Determine the (X, Y) coordinate at the center of the cell enclosing the given text.  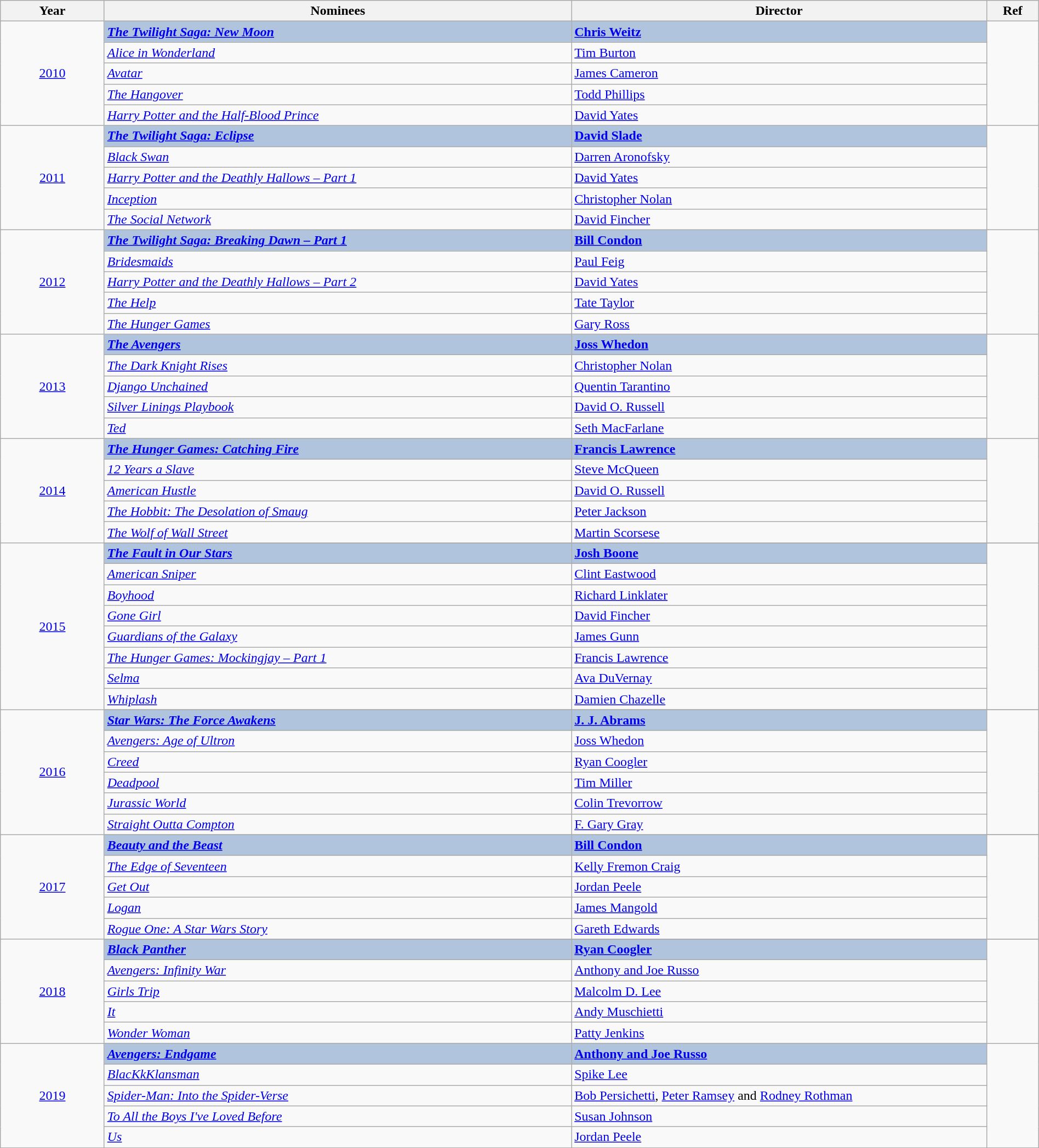
The Hunger Games: Mockingjay – Part 1 (338, 658)
Seth MacFarlane (779, 428)
Silver Linings Playbook (338, 407)
Paul Feig (779, 261)
F. Gary Gray (779, 824)
Deadpool (338, 783)
The Hobbit: The Desolation of Smaug (338, 511)
American Hustle (338, 490)
Avengers: Infinity War (338, 970)
American Sniper (338, 574)
Andy Muschietti (779, 1012)
Harry Potter and the Deathly Hallows – Part 1 (338, 178)
The Hunger Games (338, 324)
David Slade (779, 136)
Us (338, 1137)
Patty Jenkins (779, 1033)
The Hunger Games: Catching Fire (338, 449)
Malcolm D. Lee (779, 991)
Year (53, 11)
Tim Miller (779, 783)
Richard Linklater (779, 595)
Spider-Man: Into the Spider-Verse (338, 1095)
Beauty and the Beast (338, 845)
Gone Girl (338, 616)
Colin Trevorrow (779, 803)
Harry Potter and the Deathly Hallows – Part 2 (338, 282)
Spike Lee (779, 1075)
Jurassic World (338, 803)
Ref (1013, 11)
Avengers: Age of Ultron (338, 741)
Harry Potter and the Half-Blood Prince (338, 115)
2016 (53, 772)
The Fault in Our Stars (338, 553)
The Avengers (338, 345)
The Hangover (338, 94)
Tate Taylor (779, 303)
2018 (53, 991)
2015 (53, 626)
Inception (338, 198)
Darren Aronofsky (779, 157)
The Help (338, 303)
Creed (338, 762)
2014 (53, 490)
James Mangold (779, 907)
The Wolf of Wall Street (338, 532)
2013 (53, 386)
Selma (338, 678)
The Twilight Saga: Breaking Dawn – Part 1 (338, 240)
Peter Jackson (779, 511)
Quentin Tarantino (779, 386)
Gary Ross (779, 324)
Nominees (338, 11)
Get Out (338, 887)
Alice in Wonderland (338, 53)
Ava DuVernay (779, 678)
Star Wars: The Force Awakens (338, 720)
2017 (53, 887)
Black Panther (338, 950)
Susan Johnson (779, 1116)
Avatar (338, 73)
The Dark Knight Rises (338, 365)
James Cameron (779, 73)
Ted (338, 428)
Clint Eastwood (779, 574)
Guardians of the Galaxy (338, 637)
Girls Trip (338, 991)
The Edge of Seventeen (338, 866)
Todd Phillips (779, 94)
Straight Outta Compton (338, 824)
Django Unchained (338, 386)
Tim Burton (779, 53)
Black Swan (338, 157)
Director (779, 11)
2019 (53, 1095)
12 Years a Slave (338, 470)
The Social Network (338, 219)
BlacKkKlansman (338, 1075)
It (338, 1012)
Whiplash (338, 699)
Damien Chazelle (779, 699)
The Twilight Saga: Eclipse (338, 136)
Gareth Edwards (779, 929)
Martin Scorsese (779, 532)
2010 (53, 73)
Bob Persichetti, Peter Ramsey and Rodney Rothman (779, 1095)
James Gunn (779, 637)
Bridesmaids (338, 261)
The Twilight Saga: New Moon (338, 32)
J. J. Abrams (779, 720)
2012 (53, 282)
2011 (53, 178)
Kelly Fremon Craig (779, 866)
Chris Weitz (779, 32)
Boyhood (338, 595)
Josh Boone (779, 553)
Steve McQueen (779, 470)
Logan (338, 907)
Wonder Woman (338, 1033)
Rogue One: A Star Wars Story (338, 929)
Avengers: Endgame (338, 1054)
To All the Boys I've Loved Before (338, 1116)
